Find where the given text appears and provide that cell's center as [x, y] coordinate. 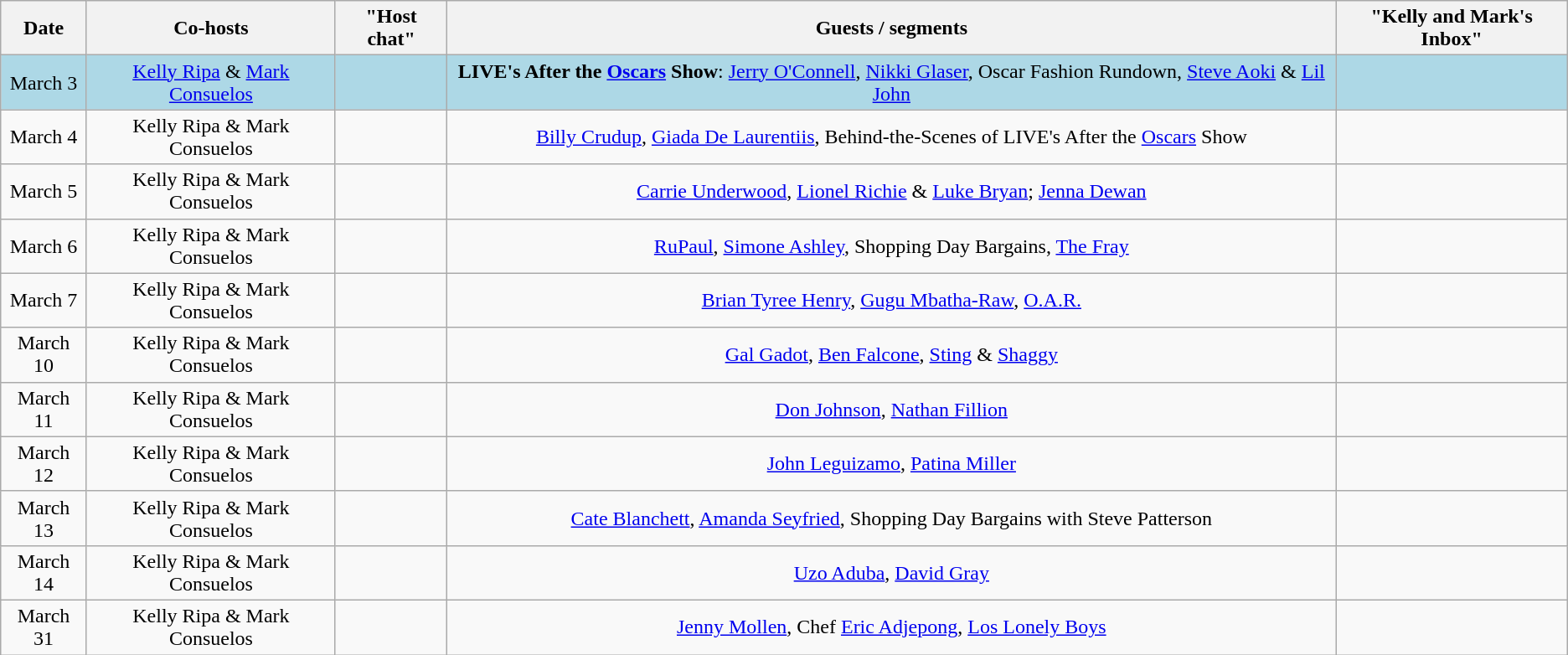
Don Johnson, Nathan Fillion [891, 409]
John Leguizamo, Patina Miller [891, 464]
"Host chat" [390, 28]
RuPaul, Simone Ashley, Shopping Day Bargains, The Fray [891, 246]
Jenny Mollen, Chef Eric Adjepong, Los Lonely Boys [891, 627]
LIVE's After the Oscars Show: Jerry O'Connell, Nikki Glaser, Oscar Fashion Rundown, Steve Aoki & Lil John [891, 82]
March 7 [44, 300]
"Kelly and Mark's Inbox" [1452, 28]
March 6 [44, 246]
March 10 [44, 355]
Uzo Aduba, David Gray [891, 573]
Billy Crudup, Giada De Laurentiis, Behind-the-Scenes of LIVE's After the Oscars Show [891, 137]
March 4 [44, 137]
Guests / segments [891, 28]
Carrie Underwood, Lionel Richie & Luke Bryan; Jenna Dewan [891, 191]
Co-hosts [211, 28]
March 3 [44, 82]
Cate Blanchett, Amanda Seyfried, Shopping Day Bargains with Steve Patterson [891, 518]
Gal Gadot, Ben Falcone, Sting & Shaggy [891, 355]
March 12 [44, 464]
March 5 [44, 191]
Brian Tyree Henry, Gugu Mbatha-Raw, O.A.R. [891, 300]
March 31 [44, 627]
Date [44, 28]
March 11 [44, 409]
March 14 [44, 573]
March 13 [44, 518]
